Return the [x, y] coordinate for the center point of the cell that contains the specified text.  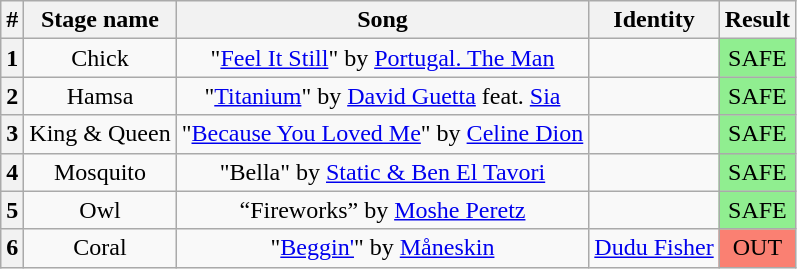
Chick [100, 58]
King & Queen [100, 134]
“Fireworks” by Moshe Peretz [382, 210]
5 [12, 210]
1 [12, 58]
2 [12, 96]
Identity [654, 20]
Owl [100, 210]
Song [382, 20]
Stage name [100, 20]
6 [12, 248]
"Beggin'" by Måneskin [382, 248]
Dudu Fisher [654, 248]
Result [757, 20]
# [12, 20]
4 [12, 172]
Hamsa [100, 96]
"Because You Loved Me" by Celine Dion [382, 134]
Mosquito [100, 172]
Coral [100, 248]
OUT [757, 248]
"Bella" by Static & Ben El Tavori [382, 172]
3 [12, 134]
"Feel It Still" by Portugal. The Man [382, 58]
"Titanium" by David Guetta feat. Sia [382, 96]
